Return the (X, Y) coordinate for the center point of the cell that contains the specified text.  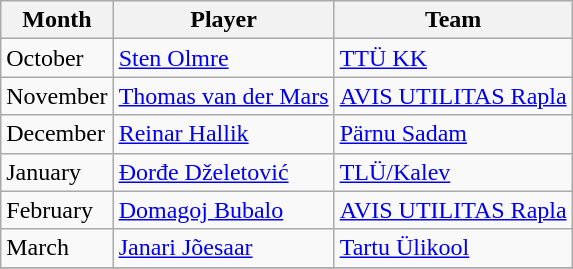
Team (453, 20)
December (57, 134)
January (57, 172)
Tartu Ülikool (453, 248)
Janari Jõesaar (224, 248)
TLÜ/Kalev (453, 172)
October (57, 58)
March (57, 248)
Domagoj Bubalo (224, 210)
TTÜ KK (453, 58)
Player (224, 20)
Thomas van der Mars (224, 96)
Đorđe Dželetović (224, 172)
Sten Olmre (224, 58)
Pärnu Sadam (453, 134)
February (57, 210)
Month (57, 20)
Reinar Hallik (224, 134)
November (57, 96)
